Search for the cell housing the specified text and yield its [X, Y] center coordinate. 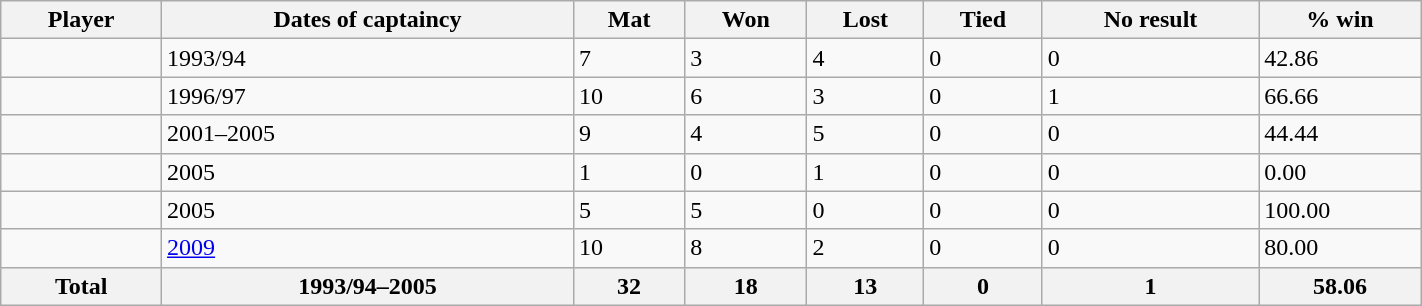
Tied [984, 20]
66.66 [1340, 96]
1993/94 [368, 58]
Lost [866, 20]
44.44 [1340, 134]
Dates of captaincy [368, 20]
18 [746, 286]
% win [1340, 20]
100.00 [1340, 210]
Total [82, 286]
0.00 [1340, 172]
9 [628, 134]
2009 [368, 248]
80.00 [1340, 248]
8 [746, 248]
32 [628, 286]
Mat [628, 20]
2 [866, 248]
1993/94–2005 [368, 286]
2001–2005 [368, 134]
13 [866, 286]
58.06 [1340, 286]
1996/97 [368, 96]
No result [1150, 20]
6 [746, 96]
42.86 [1340, 58]
Player [82, 20]
7 [628, 58]
Won [746, 20]
